From the cell containing the given text, extract its center point as (x, y) coordinate. 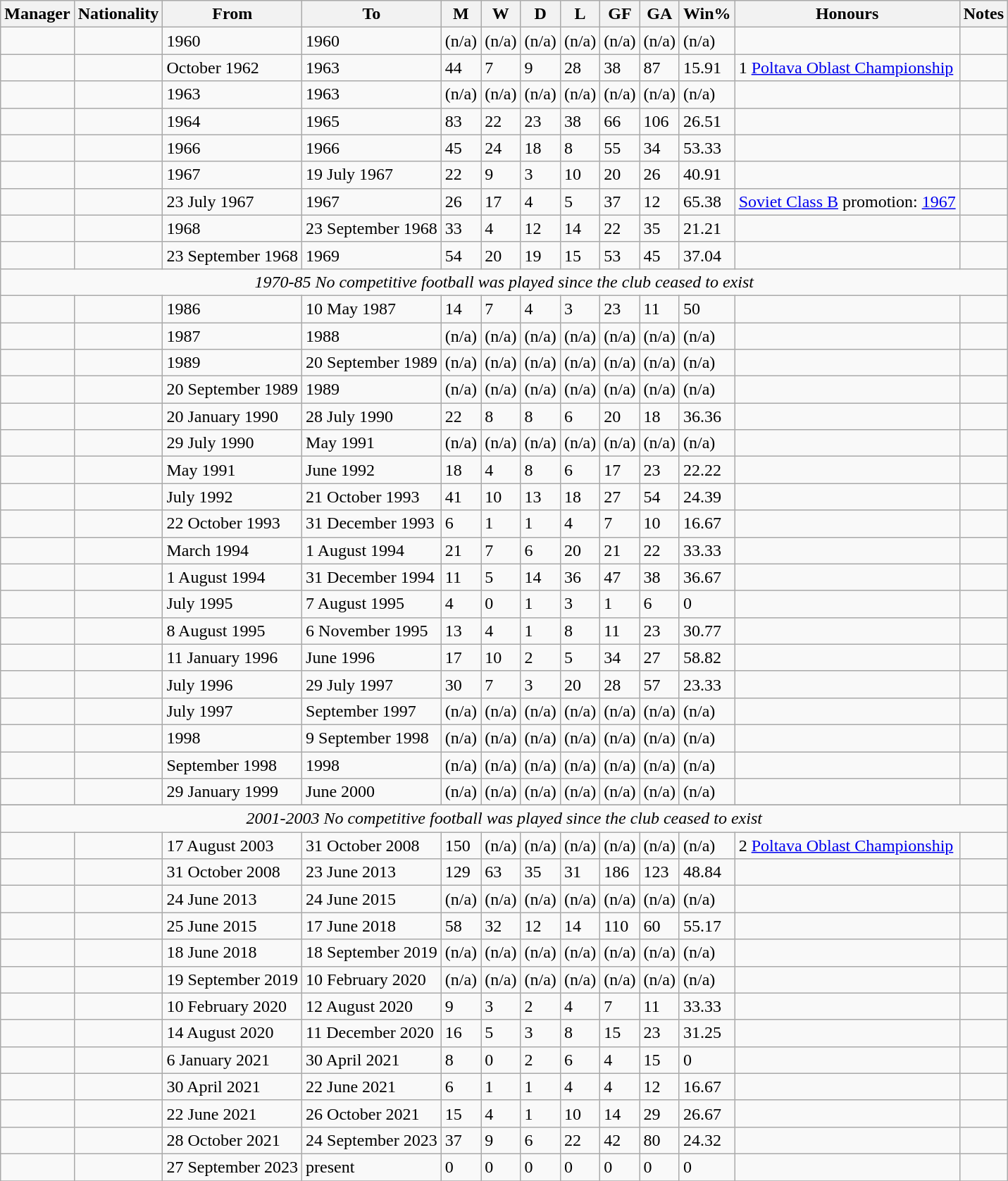
July 1996 (232, 684)
19 September 2019 (232, 979)
9 September 1998 (372, 738)
18 September 2019 (372, 953)
18 June 2018 (232, 953)
31 (580, 872)
July 1997 (232, 711)
September 1998 (232, 765)
1965 (372, 121)
65.38 (707, 202)
42 (620, 1140)
GF (620, 14)
October 1962 (232, 68)
1964 (232, 121)
6 January 2021 (232, 1060)
Soviet Class B promotion: 1967 (847, 202)
22.22 (707, 470)
1988 (372, 336)
47 (620, 577)
L (580, 14)
26 October 2021 (372, 1113)
September 1997 (372, 711)
Notes (983, 14)
June 2000 (372, 792)
55.17 (707, 926)
80 (659, 1140)
14 August 2020 (232, 1033)
31 December 1993 (372, 524)
186 (620, 872)
63 (501, 872)
July 1995 (232, 604)
June 1996 (372, 657)
48.84 (707, 872)
30.77 (707, 631)
23 July 1967 (232, 202)
30 (461, 684)
24 June 2013 (232, 899)
17 June 2018 (372, 926)
33 (461, 228)
Honours (847, 14)
53 (620, 255)
From (232, 14)
1986 (232, 309)
present (372, 1167)
1987 (232, 336)
26.67 (707, 1113)
6 November 1995 (372, 631)
31 December 1994 (372, 577)
29 July 1990 (232, 443)
110 (620, 926)
23.33 (707, 684)
106 (659, 121)
150 (461, 846)
10 May 1987 (372, 309)
June 1992 (372, 470)
8 August 1995 (232, 631)
36 (580, 577)
29 January 1999 (232, 792)
58 (461, 926)
11 January 1996 (232, 657)
1 Poltava Oblast Championship (847, 68)
24 (501, 148)
22 October 1993 (232, 524)
19 July 1967 (372, 175)
16 (461, 1033)
66 (620, 121)
M (461, 14)
GA (659, 14)
41 (461, 497)
1968 (232, 228)
2 Poltava Oblast Championship (847, 846)
36.36 (707, 416)
D (540, 14)
23 June 2013 (372, 872)
Win% (707, 14)
W (501, 14)
40.91 (707, 175)
28 October 2021 (232, 1140)
17 August 2003 (232, 846)
58.82 (707, 657)
24.39 (707, 497)
44 (461, 68)
11 December 2020 (372, 1033)
15.91 (707, 68)
21.21 (707, 228)
25 June 2015 (232, 926)
123 (659, 872)
55 (620, 148)
July 1992 (232, 497)
32 (501, 926)
March 1994 (232, 550)
129 (461, 872)
57 (659, 684)
24.32 (707, 1140)
2001-2003 No competitive football was played since the club ceased to exist (504, 819)
36.67 (707, 577)
50 (707, 309)
Nationality (118, 14)
12 August 2020 (372, 1006)
1969 (372, 255)
24 September 2023 (372, 1140)
87 (659, 68)
60 (659, 926)
7 August 1995 (372, 604)
19 (540, 255)
31.25 (707, 1033)
27 September 2023 (232, 1167)
To (372, 14)
26.51 (707, 121)
37.04 (707, 255)
20 January 1990 (232, 416)
53.33 (707, 148)
29 (659, 1113)
29 July 1997 (372, 684)
Manager (37, 14)
83 (461, 121)
24 June 2015 (372, 899)
1970-85 No competitive football was played since the club ceased to exist (504, 282)
28 July 1990 (372, 416)
21 October 1993 (372, 497)
